Identify which cell holds the provided text, then report its (X, Y) central coordinate. 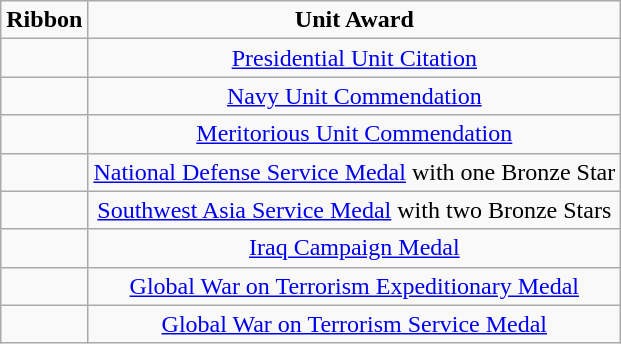
Meritorious Unit Commendation (354, 134)
Global War on Terrorism Expeditionary Medal (354, 286)
Global War on Terrorism Service Medal (354, 324)
Southwest Asia Service Medal with two Bronze Stars (354, 210)
Unit Award (354, 20)
National Defense Service Medal with one Bronze Star (354, 172)
Iraq Campaign Medal (354, 248)
Ribbon (44, 20)
Presidential Unit Citation (354, 58)
Navy Unit Commendation (354, 96)
